Locate the cell with the specified text and output its [x, y] center coordinate. 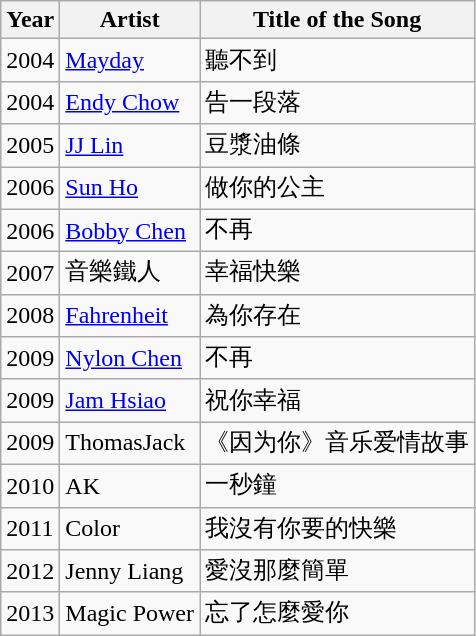
Jenny Liang [130, 572]
Fahrenheit [130, 316]
音樂鐵人 [130, 274]
一秒鐘 [338, 486]
Bobby Chen [130, 230]
告一段落 [338, 102]
幸福快樂 [338, 274]
2013 [30, 614]
Sun Ho [130, 188]
Endy Chow [130, 102]
Title of the Song [338, 20]
Year [30, 20]
2011 [30, 528]
ThomasJack [130, 444]
《因为你》音乐爱情故事 [338, 444]
Jam Hsiao [130, 400]
JJ Lin [130, 146]
愛沒那麼簡單 [338, 572]
2010 [30, 486]
聽不到 [338, 60]
Mayday [130, 60]
AK [130, 486]
2007 [30, 274]
Artist [130, 20]
我沒有你要的快樂 [338, 528]
Magic Power [130, 614]
祝你幸福 [338, 400]
為你存在 [338, 316]
Nylon Chen [130, 358]
Color [130, 528]
豆漿油條 [338, 146]
做你的公主 [338, 188]
2005 [30, 146]
2012 [30, 572]
忘了怎麼愛你 [338, 614]
2008 [30, 316]
